Determine the (X, Y) coordinate at the center of the cell enclosing the given text.  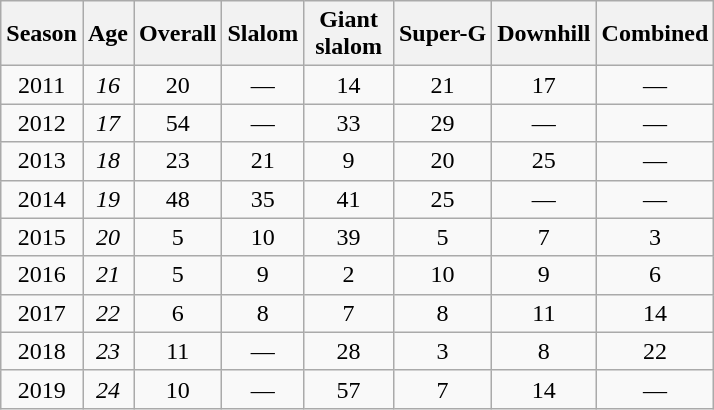
Combined (655, 34)
54 (178, 123)
2011 (42, 85)
2015 (42, 237)
2019 (42, 389)
41 (349, 199)
Overall (178, 34)
2012 (42, 123)
2016 (42, 275)
Season (42, 34)
2017 (42, 313)
2013 (42, 161)
2 (349, 275)
57 (349, 389)
18 (108, 161)
39 (349, 237)
Age (108, 34)
2018 (42, 351)
24 (108, 389)
48 (178, 199)
2014 (42, 199)
Giant slalom (349, 34)
Downhill (544, 34)
Slalom (263, 34)
35 (263, 199)
28 (349, 351)
29 (442, 123)
16 (108, 85)
19 (108, 199)
33 (349, 123)
Super-G (442, 34)
